Extract the (X, Y) coordinate from the center of the cell holding the provided text.  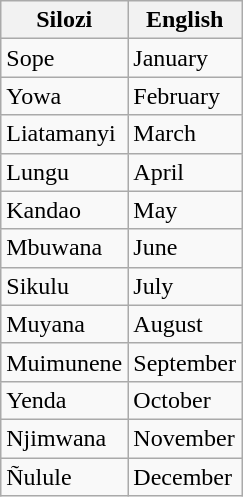
Mbuwana (64, 248)
September (185, 362)
Muyana (64, 324)
Lungu (64, 172)
March (185, 134)
May (185, 210)
Ñulule (64, 477)
Yowa (64, 96)
December (185, 477)
June (185, 248)
January (185, 58)
October (185, 400)
Sope (64, 58)
Liatamanyi (64, 134)
English (185, 20)
August (185, 324)
July (185, 286)
April (185, 172)
November (185, 438)
Yenda (64, 400)
Muimunene (64, 362)
Sikulu (64, 286)
Kandao (64, 210)
Njimwana (64, 438)
February (185, 96)
Silozi (64, 20)
